Provide the (x, y) coordinate of the cell's center where the given text is located.  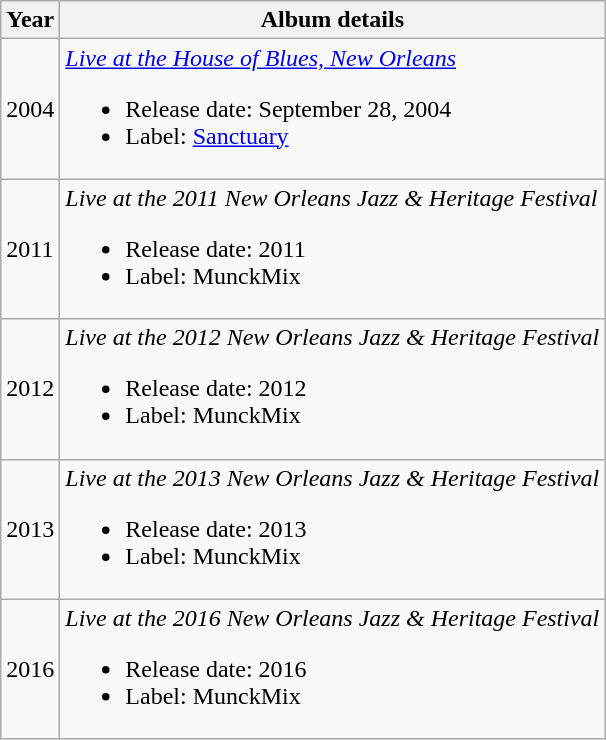
Album details (332, 20)
Live at the House of Blues, New OrleansRelease date: September 28, 2004Label: Sanctuary (332, 109)
Live at the 2016 New Orleans Jazz & Heritage FestivalRelease date: 2016Label: MunckMix (332, 669)
Year (30, 20)
Live at the 2013 New Orleans Jazz & Heritage FestivalRelease date: 2013Label: MunckMix (332, 529)
Live at the 2011 New Orleans Jazz & Heritage FestivalRelease date: 2011Label: MunckMix (332, 249)
2011 (30, 249)
2016 (30, 669)
2012 (30, 389)
2004 (30, 109)
Live at the 2012 New Orleans Jazz & Heritage FestivalRelease date: 2012Label: MunckMix (332, 389)
2013 (30, 529)
